Extract the [X, Y] coordinate from the center of the cell holding the provided text.  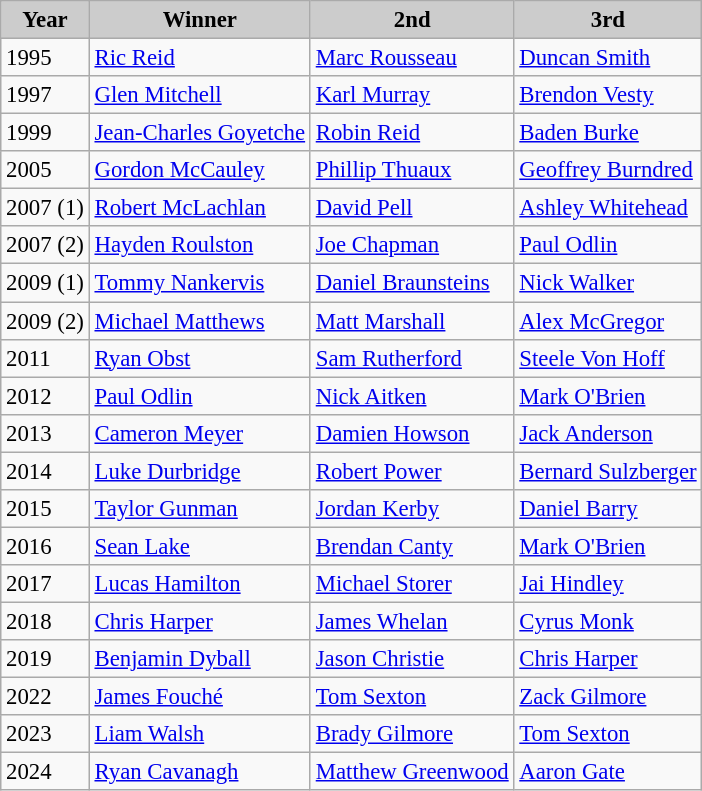
Luke Durbridge [200, 471]
Brendan Canty [412, 546]
Brendon Vesty [608, 95]
Karl Murray [412, 95]
Sam Rutherford [412, 358]
Nick Walker [608, 283]
Steele Von Hoff [608, 358]
Damien Howson [412, 433]
2007 (2) [45, 245]
Duncan Smith [608, 58]
2009 (1) [45, 283]
Michael Matthews [200, 321]
2023 [45, 734]
Sean Lake [200, 546]
Michael Storer [412, 584]
2022 [45, 697]
Baden Burke [608, 133]
Robin Reid [412, 133]
Joe Chapman [412, 245]
2018 [45, 621]
2015 [45, 509]
Jack Anderson [608, 433]
Taylor Gunman [200, 509]
Jason Christie [412, 659]
Hayden Roulston [200, 245]
2019 [45, 659]
Aaron Gate [608, 772]
Bernard Sulzberger [608, 471]
2007 (1) [45, 208]
Ric Reid [200, 58]
Brady Gilmore [412, 734]
2017 [45, 584]
2013 [45, 433]
1999 [45, 133]
Glen Mitchell [200, 95]
Matthew Greenwood [412, 772]
Robert Power [412, 471]
Cameron Meyer [200, 433]
Phillip Thuaux [412, 170]
James Whelan [412, 621]
Ryan Cavanagh [200, 772]
1995 [45, 58]
2016 [45, 546]
3rd [608, 20]
2012 [45, 396]
Tommy Nankervis [200, 283]
Cyrus Monk [608, 621]
2009 (2) [45, 321]
2005 [45, 170]
2024 [45, 772]
Jean-Charles Goyetche [200, 133]
Daniel Braunsteins [412, 283]
Jordan Kerby [412, 509]
Year [45, 20]
2011 [45, 358]
Winner [200, 20]
Marc Rousseau [412, 58]
Gordon McCauley [200, 170]
Robert McLachlan [200, 208]
David Pell [412, 208]
Liam Walsh [200, 734]
Benjamin Dyball [200, 659]
Alex McGregor [608, 321]
2nd [412, 20]
Ashley Whitehead [608, 208]
Nick Aitken [412, 396]
Ryan Obst [200, 358]
Matt Marshall [412, 321]
2014 [45, 471]
Geoffrey Burndred [608, 170]
Daniel Barry [608, 509]
Jai Hindley [608, 584]
1997 [45, 95]
Zack Gilmore [608, 697]
James Fouché [200, 697]
Lucas Hamilton [200, 584]
